Locate the cell with the specified text and output its [X, Y] center coordinate. 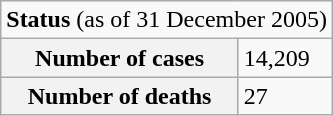
27 [285, 96]
14,209 [285, 58]
Number of deaths [120, 96]
Number of cases [120, 58]
Status (as of 31 December 2005) [167, 20]
